From the cell containing the given text, extract its center point as (X, Y) coordinate. 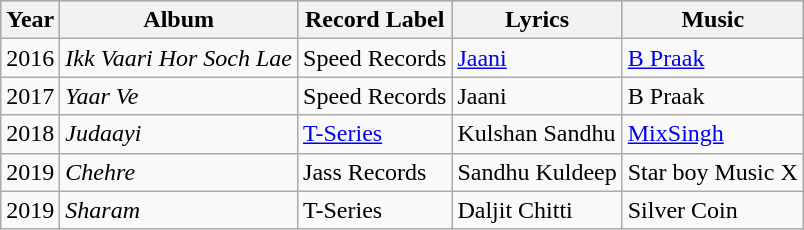
Year (30, 20)
2018 (30, 134)
Ikk Vaari Hor Soch Lae (179, 58)
Lyrics (537, 20)
Kulshan Sandhu (537, 134)
Album (179, 20)
Star boy Music X (712, 172)
Judaayi (179, 134)
Record Label (375, 20)
Music (712, 20)
2016 (30, 58)
Jass Records (375, 172)
Chehre (179, 172)
Yaar Ve (179, 96)
Daljit Chitti (537, 210)
Sandhu Kuldeep (537, 172)
2017 (30, 96)
Sharam (179, 210)
MixSingh (712, 134)
Silver Coin (712, 210)
